Scan for the cell matching the given text and deliver its (X, Y) coordinate at center. 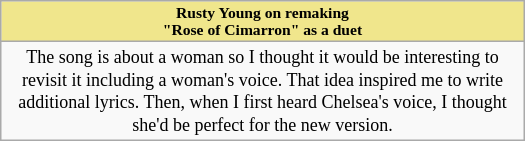
Rusty Young on remaking "Rose of Cimarron" as a duet (263, 22)
